Return (x, y) of the center of cell containing provided text 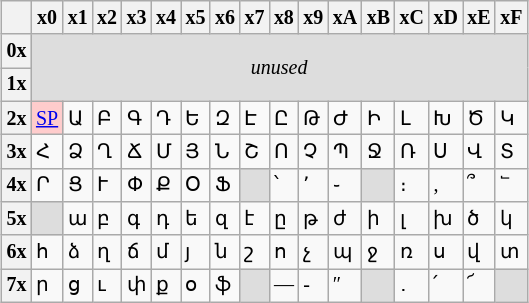
Զ (224, 118)
ը (284, 218)
Ռ (412, 152)
Օ (196, 184)
x2 (106, 18)
։ (412, 184)
բ (106, 218)
Փ (136, 184)
″ (345, 284)
xA (345, 18)
՝ (284, 184)
, (446, 184)
լ (412, 218)
Վ (480, 152)
Ը (284, 118)
խ (446, 218)
x7 (254, 18)
xC (412, 18)
Ո (284, 152)
Ք (166, 184)
Ջ (378, 152)
Լ (412, 118)
՛ (446, 284)
xE (480, 18)
Մ (166, 152)
ռ (412, 252)
Ծ (480, 118)
՜ (480, 284)
‐ (314, 284)
x6 (224, 18)
xD (446, 18)
xB (378, 18)
ո (284, 252)
օ (196, 284)
Ե (196, 118)
՟ (511, 184)
0x (16, 50)
ր (47, 284)
Տ (511, 152)
տ (511, 252)
ե (196, 218)
ղ (106, 252)
1x (16, 84)
ի (378, 218)
Ց (78, 184)
Ա (78, 118)
x9 (314, 18)
ճ (136, 252)
x8 (284, 18)
SP (47, 118)
ձ (78, 252)
Ւ (106, 184)
x1 (78, 18)
Ձ (78, 152)
x4 (166, 18)
Ճ (136, 152)
Ղ (106, 152)
ժ (345, 218)
― (284, 284)
հ (47, 252)
Թ (314, 118)
x0 (47, 18)
ս (446, 252)
․ (412, 284)
xF (511, 18)
Յ (196, 152)
շ (254, 252)
7x (16, 284)
ծ (480, 218)
Խ (446, 118)
ւ (106, 284)
Գ (136, 118)
փ (136, 284)
ն (224, 252)
Կ (511, 118)
ա (78, 218)
ջ (378, 252)
Պ (345, 152)
Ժ (345, 118)
Ս (446, 152)
4x (16, 184)
մ (166, 252)
unused (279, 68)
x3 (136, 18)
է (254, 218)
ֆ (224, 284)
ց (78, 284)
զ (224, 218)
x5 (196, 18)
վ (480, 252)
Ն (224, 152)
ք (166, 284)
յ (196, 252)
Հ (47, 152)
չ (314, 252)
Ր (47, 184)
֊ (345, 184)
Ֆ (224, 184)
6x (16, 252)
Չ (314, 152)
5x (16, 218)
Ի (378, 118)
Է (254, 118)
թ (314, 218)
՚ (314, 184)
գ (136, 218)
Շ (254, 152)
Բ (106, 118)
կ (511, 218)
3x (16, 152)
պ (345, 252)
2x (16, 118)
դ (166, 218)
՞ (480, 184)
Դ (166, 118)
